Capture the cell that displays the provided text and extract its [X, Y] central coordinate. 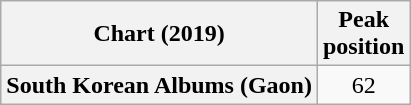
South Korean Albums (Gaon) [160, 85]
62 [363, 85]
Peakposition [363, 34]
Chart (2019) [160, 34]
